Provide the [x, y] coordinate of the cell's center where the given text is located.  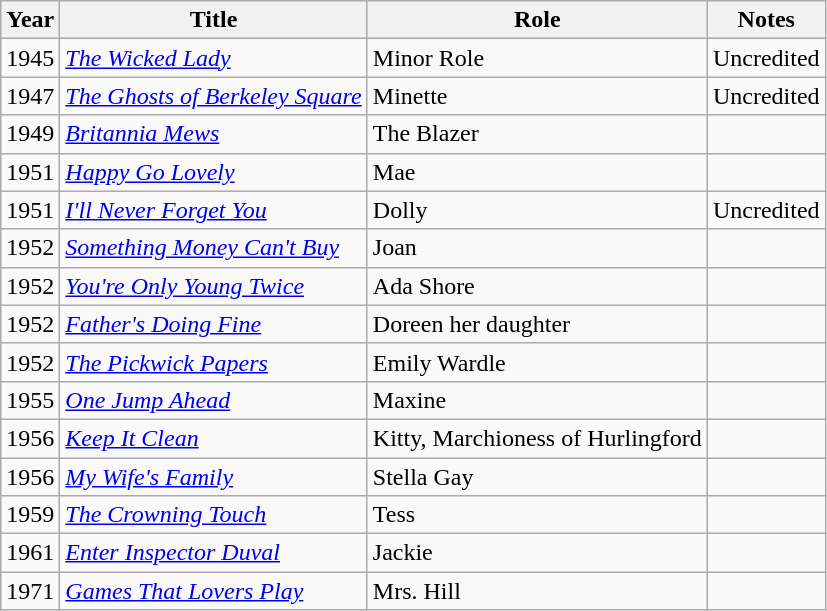
One Jump Ahead [214, 400]
Joan [537, 248]
Father's Doing Fine [214, 324]
Title [214, 20]
My Wife's Family [214, 477]
Ada Shore [537, 286]
I'll Never Forget You [214, 210]
1949 [30, 134]
1955 [30, 400]
Something Money Can't Buy [214, 248]
Maxine [537, 400]
1947 [30, 96]
1971 [30, 591]
Minor Role [537, 58]
Dolly [537, 210]
Role [537, 20]
Jackie [537, 553]
Year [30, 20]
1961 [30, 553]
Enter Inspector Duval [214, 553]
Games That Lovers Play [214, 591]
1959 [30, 515]
The Crowning Touch [214, 515]
Tess [537, 515]
Stella Gay [537, 477]
Britannia Mews [214, 134]
You're Only Young Twice [214, 286]
Mae [537, 172]
Happy Go Lovely [214, 172]
The Wicked Lady [214, 58]
Kitty, Marchioness of Hurlingford [537, 438]
Keep It Clean [214, 438]
Mrs. Hill [537, 591]
Doreen her daughter [537, 324]
Minette [537, 96]
1945 [30, 58]
The Ghosts of Berkeley Square [214, 96]
Notes [766, 20]
The Blazer [537, 134]
The Pickwick Papers [214, 362]
Emily Wardle [537, 362]
